Identify which cell holds the provided text, then report its [x, y] central coordinate. 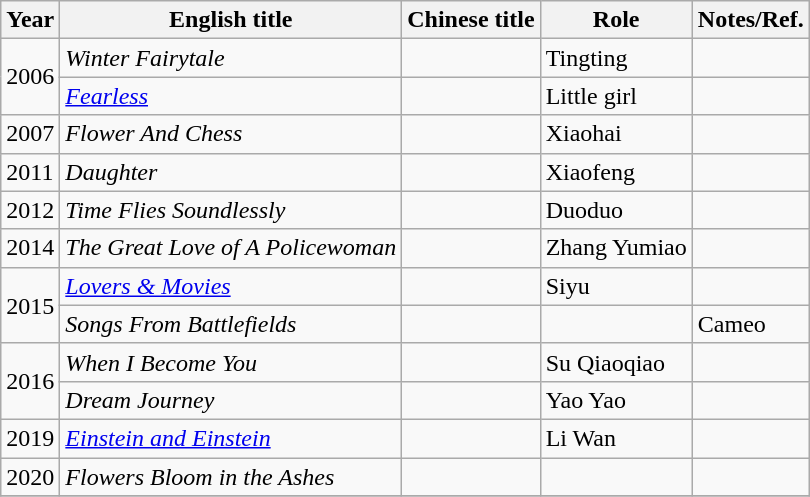
Xiaofeng [616, 172]
Siyu [616, 286]
Songs From Battlefields [231, 324]
Dream Journey [231, 400]
Duoduo [616, 210]
2019 [30, 438]
2015 [30, 305]
Time Flies Soundlessly [231, 210]
2020 [30, 477]
Year [30, 20]
Role [616, 20]
Yao Yao [616, 400]
Notes/Ref. [750, 20]
Su Qiaoqiao [616, 362]
Einstein and Einstein [231, 438]
Xiaohai [616, 134]
When I Become You [231, 362]
Daughter [231, 172]
English title [231, 20]
2016 [30, 381]
2006 [30, 77]
2014 [30, 248]
Lovers & Movies [231, 286]
Cameo [750, 324]
Winter Fairytale [231, 58]
The Great Love of A Policewoman [231, 248]
Little girl [616, 96]
Li Wan [616, 438]
Chinese title [471, 20]
Flower And Chess [231, 134]
Flowers Bloom in the Ashes [231, 477]
2011 [30, 172]
Fearless [231, 96]
2007 [30, 134]
2012 [30, 210]
Zhang Yumiao [616, 248]
Tingting [616, 58]
